Detect which cell encompasses the target text, then output its [X, Y] center coordinate. 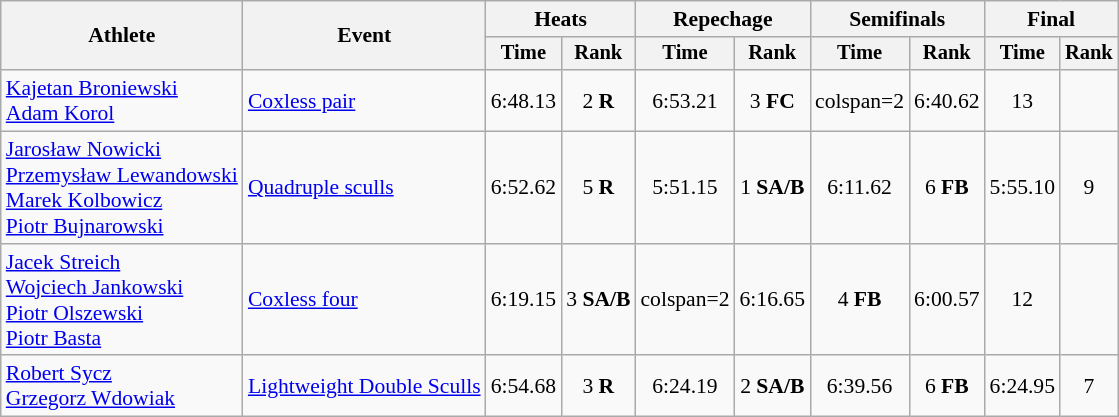
3 SA/B [598, 300]
Coxless four [364, 300]
6:54.68 [524, 386]
5 R [598, 188]
6:39.56 [860, 386]
2 R [598, 100]
2 SA/B [772, 386]
6:24.95 [1022, 386]
Event [364, 36]
6:11.62 [860, 188]
13 [1022, 100]
Quadruple sculls [364, 188]
Robert SyczGrzegorz Wdowiak [122, 386]
Athlete [122, 36]
Semifinals [898, 19]
Jarosław NowickiPrzemysław LewandowskiMarek KolbowiczPiotr Bujnarowski [122, 188]
6:24.19 [684, 386]
Repechage [722, 19]
Lightweight Double Sculls [364, 386]
6:19.15 [524, 300]
12 [1022, 300]
5:51.15 [684, 188]
Final [1052, 19]
Jacek StreichWojciech JankowskiPiotr OlszewskiPiotr Basta [122, 300]
3 FC [772, 100]
Heats [561, 19]
6:40.62 [946, 100]
Kajetan BroniewskiAdam Korol [122, 100]
6:53.21 [684, 100]
5:55.10 [1022, 188]
6:00.57 [946, 300]
7 [1089, 386]
1 SA/B [772, 188]
Coxless pair [364, 100]
6:48.13 [524, 100]
4 FB [860, 300]
6:16.65 [772, 300]
6:52.62 [524, 188]
3 R [598, 386]
9 [1089, 188]
